Pinpoint the cell where the given text exists, returning its [x, y] midpoint coordinate. 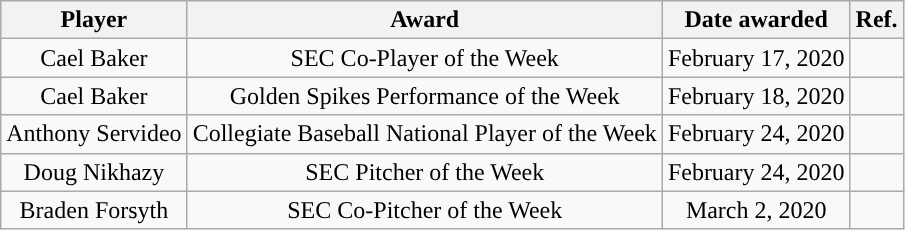
SEC Co-Pitcher of the Week [424, 210]
February 17, 2020 [756, 58]
SEC Co-Player of the Week [424, 58]
Award [424, 20]
March 2, 2020 [756, 210]
Player [94, 20]
Anthony Servideo [94, 134]
Golden Spikes Performance of the Week [424, 96]
Date awarded [756, 20]
Collegiate Baseball National Player of the Week [424, 134]
Doug Nikhazy [94, 172]
Braden Forsyth [94, 210]
SEC Pitcher of the Week [424, 172]
Ref. [876, 20]
February 18, 2020 [756, 96]
